Locate the cell with the specified text and output its [X, Y] center coordinate. 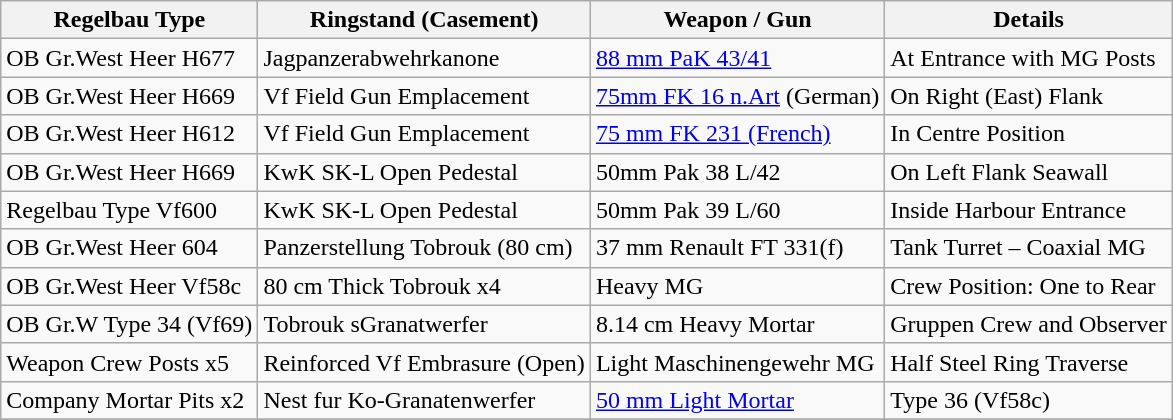
37 mm Renault FT 331(f) [737, 248]
Details [1029, 20]
Tobrouk sGranatwerfer [424, 324]
Light Maschinengewehr MG [737, 362]
Weapon / Gun [737, 20]
OB Gr.West Heer 604 [130, 248]
88 mm PaK 43/41 [737, 58]
Regelbau Type [130, 20]
Nest fur Ko-Granatenwerfer [424, 400]
On Right (East) Flank [1029, 96]
75mm FK 16 n.Art (German) [737, 96]
In Centre Position [1029, 134]
Ringstand (Casement) [424, 20]
75 mm FK 231 (French) [737, 134]
Company Mortar Pits x2 [130, 400]
OB Gr.West Heer Vf58c [130, 286]
Type 36 (Vf58c) [1029, 400]
At Entrance with MG Posts [1029, 58]
50mm Pak 39 L/60 [737, 210]
OB Gr.West Heer H677 [130, 58]
Weapon Crew Posts x5 [130, 362]
Regelbau Type Vf600 [130, 210]
80 cm Thick Tobrouk x4 [424, 286]
Crew Position: One to Rear [1029, 286]
Inside Harbour Entrance [1029, 210]
Heavy MG [737, 286]
50mm Pak 38 L/42 [737, 172]
Gruppen Crew and Observer [1029, 324]
Half Steel Ring Traverse [1029, 362]
50 mm Light Mortar [737, 400]
On Left Flank Seawall [1029, 172]
8.14 cm Heavy Mortar [737, 324]
OB Gr.W Type 34 (Vf69) [130, 324]
Panzerstellung Tobrouk (80 cm) [424, 248]
Jagpanzerabwehrkanone [424, 58]
Tank Turret – Coaxial MG [1029, 248]
Reinforced Vf Embrasure (Open) [424, 362]
OB Gr.West Heer H612 [130, 134]
